Search for the cell housing the specified text and yield its [X, Y] center coordinate. 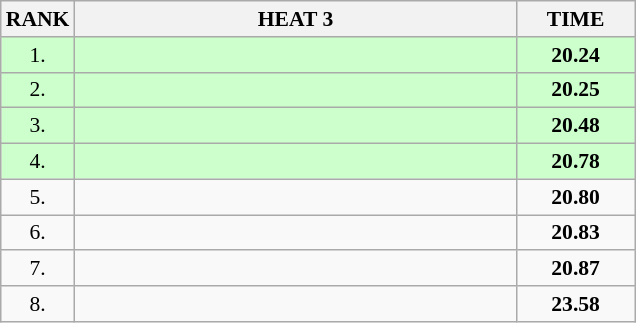
7. [38, 269]
4. [38, 162]
RANK [38, 19]
20.78 [576, 162]
8. [38, 304]
1. [38, 55]
20.25 [576, 90]
3. [38, 126]
20.83 [576, 233]
6. [38, 233]
2. [38, 90]
20.87 [576, 269]
20.80 [576, 197]
20.24 [576, 55]
23.58 [576, 304]
20.48 [576, 126]
HEAT 3 [295, 19]
TIME [576, 19]
5. [38, 197]
